Return the [x, y] coordinate for the center point of the cell that contains the specified text.  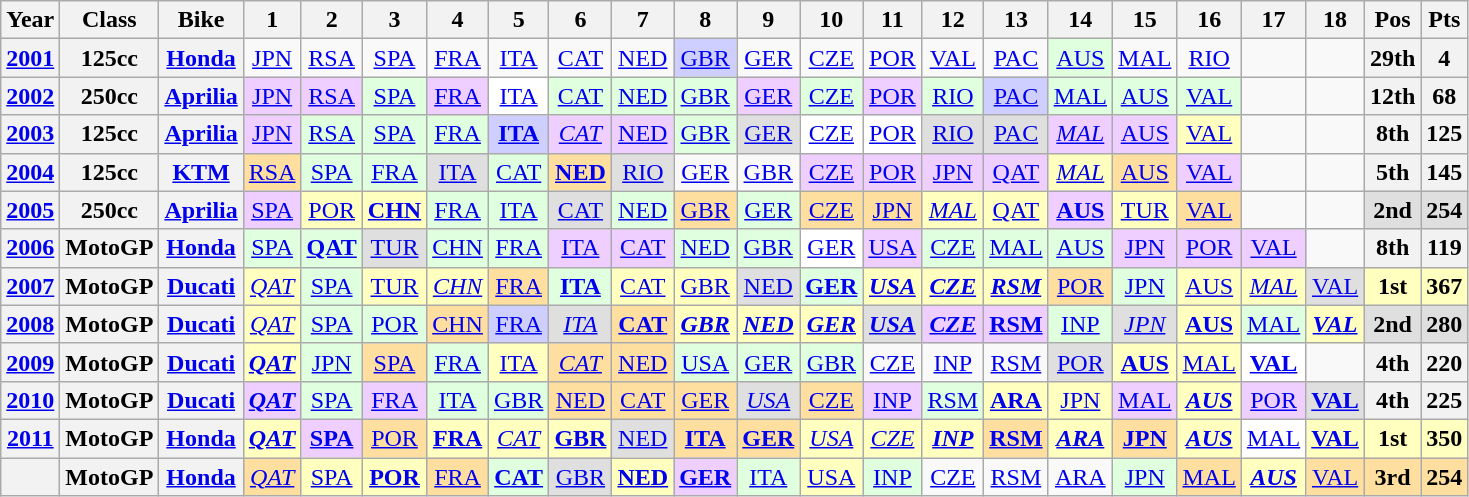
13 [1016, 20]
12th [1392, 96]
3 [394, 20]
367 [1444, 286]
3rd [1392, 477]
10 [832, 20]
119 [1444, 248]
16 [1209, 20]
Pos [1392, 20]
2011 [30, 438]
17 [1273, 20]
14 [1080, 20]
Bike [201, 20]
68 [1444, 96]
8 [706, 20]
2002 [30, 96]
15 [1145, 20]
1 [272, 20]
18 [1336, 20]
12 [953, 20]
220 [1444, 362]
2009 [30, 362]
9 [768, 20]
Year [30, 20]
280 [1444, 324]
Class [110, 20]
2008 [30, 324]
2004 [30, 172]
Pts [1444, 20]
350 [1444, 438]
5 [518, 20]
2005 [30, 210]
2 [332, 20]
225 [1444, 400]
2007 [30, 286]
125 [1444, 134]
2010 [30, 400]
11 [892, 20]
5th [1392, 172]
KTM [201, 172]
7 [643, 20]
2006 [30, 248]
29th [1392, 58]
6 [580, 20]
2001 [30, 58]
145 [1444, 172]
2003 [30, 134]
